Search for the cell housing the specified text and yield its (X, Y) center coordinate. 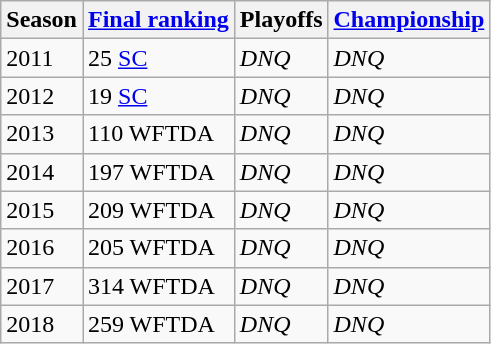
Playoffs (281, 20)
Season (42, 20)
2016 (42, 248)
2017 (42, 286)
2015 (42, 210)
209 WFTDA (158, 210)
19 SC (158, 96)
259 WFTDA (158, 324)
2014 (42, 172)
205 WFTDA (158, 248)
110 WFTDA (158, 134)
2018 (42, 324)
2012 (42, 96)
2011 (42, 58)
Championship (409, 20)
2013 (42, 134)
Final ranking (158, 20)
314 WFTDA (158, 286)
197 WFTDA (158, 172)
25 SC (158, 58)
